Return the [x, y] coordinate for the center point of the cell that contains the specified text.  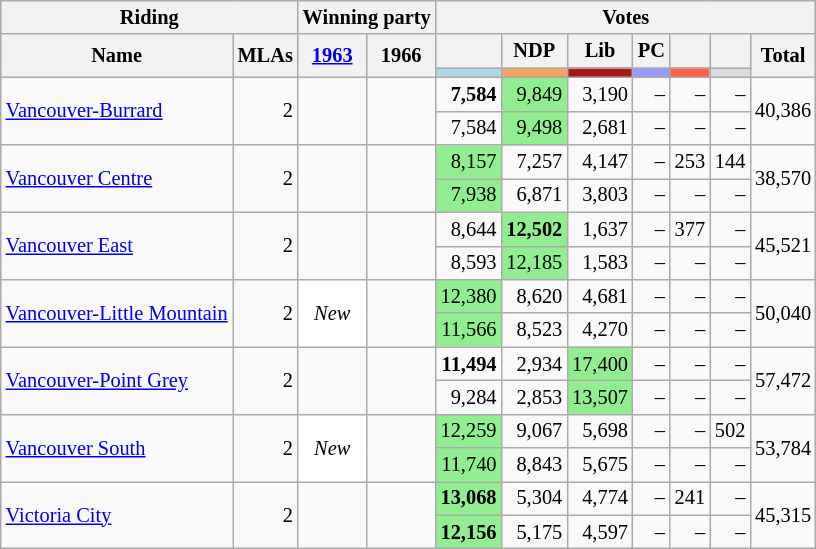
5,675 [600, 465]
Vancouver East [117, 246]
2,934 [534, 364]
Votes [626, 17]
6,871 [534, 195]
253 [690, 162]
13,068 [469, 498]
12,502 [534, 229]
38,570 [783, 178]
8,644 [469, 229]
9,849 [534, 94]
502 [730, 431]
Lib [600, 51]
4,597 [600, 532]
3,803 [600, 195]
241 [690, 498]
57,472 [783, 380]
7,257 [534, 162]
45,521 [783, 246]
13,507 [600, 397]
40,386 [783, 110]
8,593 [469, 263]
12,156 [469, 532]
1966 [402, 56]
53,784 [783, 448]
8,620 [534, 296]
5,175 [534, 532]
5,698 [600, 431]
11,740 [469, 465]
45,315 [783, 514]
9,498 [534, 128]
8,157 [469, 162]
Total [783, 56]
Vancouver-Little Mountain [117, 312]
11,566 [469, 330]
7,938 [469, 195]
12,380 [469, 296]
11,494 [469, 364]
1,637 [600, 229]
4,147 [600, 162]
8,523 [534, 330]
NDP [534, 51]
2,853 [534, 397]
Winning party [367, 17]
12,259 [469, 431]
Victoria City [117, 514]
377 [690, 229]
Riding [150, 17]
Vancouver-Point Grey [117, 380]
MLAs [266, 56]
4,270 [600, 330]
Vancouver-Burrard [117, 110]
Name [117, 56]
Vancouver Centre [117, 178]
9,067 [534, 431]
144 [730, 162]
50,040 [783, 312]
1963 [332, 56]
17,400 [600, 364]
2,681 [600, 128]
3,190 [600, 94]
4,681 [600, 296]
8,843 [534, 465]
PC [652, 51]
9,284 [469, 397]
Vancouver South [117, 448]
4,774 [600, 498]
5,304 [534, 498]
12,185 [534, 263]
1,583 [600, 263]
